Find where the given text appears and provide that cell's center as [X, Y] coordinate. 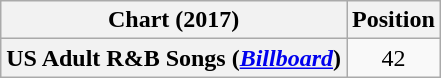
US Adult R&B Songs (Billboard) [174, 58]
42 [394, 58]
Position [394, 20]
Chart (2017) [174, 20]
